Return (x, y) of the center of cell containing provided text 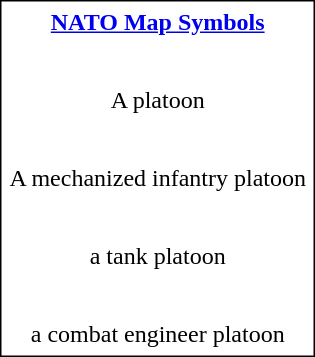
A platoon (158, 100)
NATO Map Symbols (158, 22)
A mechanized infantry platoon (158, 178)
a combat engineer platoon (158, 334)
a tank platoon (158, 256)
